Pinpoint the cell where the given text exists, returning its (x, y) midpoint coordinate. 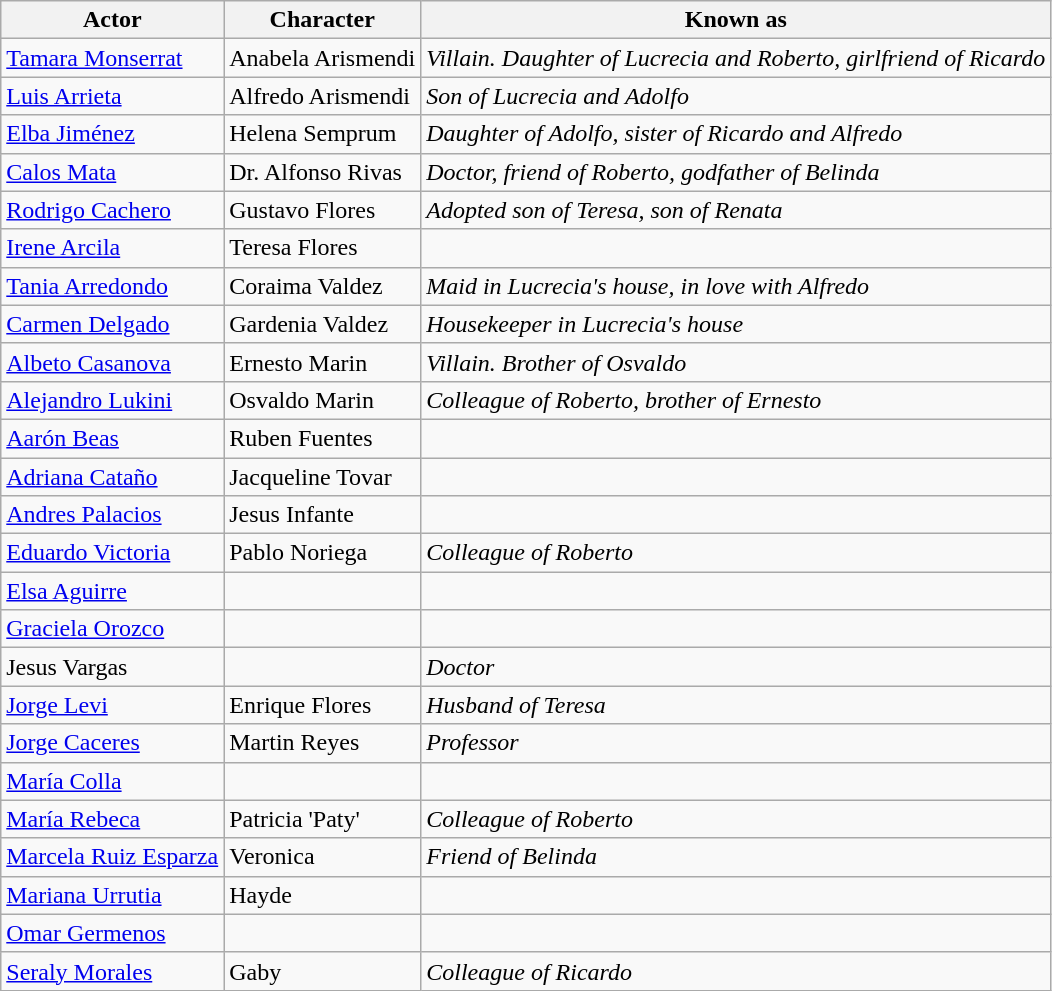
Aarón Beas (112, 438)
Irene Arcila (112, 248)
Pablo Noriega (322, 553)
Husband of Teresa (736, 705)
Son of Lucrecia and Adolfo (736, 96)
Rodrigo Cachero (112, 210)
Marcela Ruiz Esparza (112, 857)
Elba Jiménez (112, 134)
Adopted son of Teresa, son of Renata (736, 210)
María Colla (112, 781)
Enrique Flores (322, 705)
Hayde (322, 895)
Graciela Orozco (112, 629)
Albeto Casanova (112, 362)
Jacqueline Tovar (322, 477)
Actor (112, 20)
Omar Germenos (112, 933)
Ernesto Marin (322, 362)
Alfredo Arismendi (322, 96)
Tamara Monserrat (112, 58)
Dr. Alfonso Rivas (322, 172)
Known as (736, 20)
Eduardo Victoria (112, 553)
Friend of Belinda (736, 857)
Villain. Daughter of Lucrecia and Roberto, girlfriend of Ricardo (736, 58)
Gustavo Flores (322, 210)
Carmen Delgado (112, 324)
Jorge Levi (112, 705)
Martin Reyes (322, 743)
Colleague of Roberto, brother of Ernesto (736, 400)
Tania Arredondo (112, 286)
Jorge Caceres (112, 743)
Elsa Aguirre (112, 591)
Coraima Valdez (322, 286)
Teresa Flores (322, 248)
Adriana Cataño (112, 477)
Osvaldo Marin (322, 400)
Doctor, friend of Roberto, godfather of Belinda (736, 172)
Veronica (322, 857)
María Rebeca (112, 819)
Daughter of Adolfo, sister of Ricardo and Alfredo (736, 134)
Character (322, 20)
Mariana Urrutia (112, 895)
Colleague of Ricardo (736, 971)
Gaby (322, 971)
Gardenia Valdez (322, 324)
Calos Mata (112, 172)
Professor (736, 743)
Jesus Vargas (112, 667)
Housekeeper in Lucrecia's house (736, 324)
Luis Arrieta (112, 96)
Anabela Arismendi (322, 58)
Alejandro Lukini (112, 400)
Maid in Lucrecia's house, in love with Alfredo (736, 286)
Villain. Brother of Osvaldo (736, 362)
Doctor (736, 667)
Andres Palacios (112, 515)
Helena Semprum (322, 134)
Seraly Morales (112, 971)
Patricia 'Paty' (322, 819)
Jesus Infante (322, 515)
Ruben Fuentes (322, 438)
